Locate the cell with the specified text and output its (x, y) center coordinate. 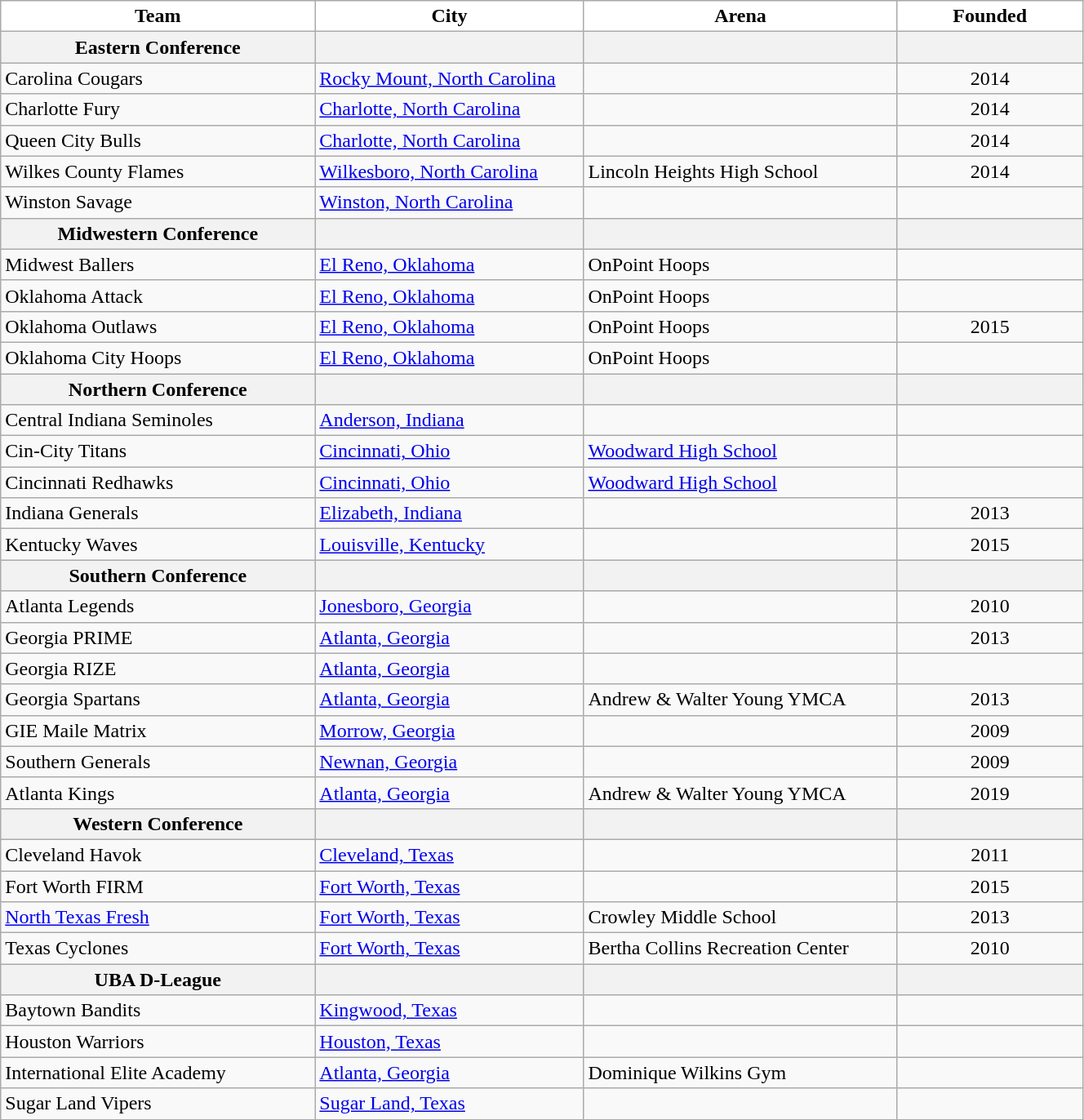
Cin-City Titans (158, 451)
Kentucky Waves (158, 544)
Queen City Bulls (158, 140)
Anderson, Indiana (449, 420)
North Texas Fresh (158, 918)
Fort Worth FIRM (158, 886)
Houston Warriors (158, 1042)
International Elite Academy (158, 1073)
Crowley Middle School (740, 918)
2011 (990, 855)
Elizabeth, Indiana (449, 513)
Sugar Land Vipers (158, 1104)
UBA D-League (158, 980)
Georgia Spartans (158, 700)
Cleveland, Texas (449, 855)
Eastern Conference (158, 47)
Wilkes County Flames (158, 171)
Texas Cyclones (158, 949)
Winston Savage (158, 202)
Oklahoma Outlaws (158, 327)
Dominique Wilkins Gym (740, 1073)
Cleveland Havok (158, 855)
Georgia PRIME (158, 638)
Rocky Mount, North Carolina (449, 78)
Cincinnati Redhawks (158, 482)
Kingwood, Texas (449, 1011)
Carolina Cougars (158, 78)
Team (158, 16)
Morrow, Georgia (449, 731)
Indiana Generals (158, 513)
Southern Generals (158, 762)
Houston, Texas (449, 1042)
Central Indiana Seminoles (158, 420)
Atlanta Kings (158, 793)
Founded (990, 16)
Atlanta Legends (158, 607)
Arena (740, 16)
Midwest Ballers (158, 264)
Southern Conference (158, 576)
Jonesboro, Georgia (449, 607)
Lincoln Heights High School (740, 171)
Newnan, Georgia (449, 762)
2019 (990, 793)
GIE Maile Matrix (158, 731)
Oklahoma City Hoops (158, 358)
Wilkesboro, North Carolina (449, 171)
Charlotte Fury (158, 109)
Louisville, Kentucky (449, 544)
Midwestern Conference (158, 233)
Baytown Bandits (158, 1011)
Oklahoma Attack (158, 296)
Western Conference (158, 824)
Winston, North Carolina (449, 202)
Northern Conference (158, 389)
City (449, 16)
Sugar Land, Texas (449, 1104)
Georgia RIZE (158, 669)
Bertha Collins Recreation Center (740, 949)
